Determine the (x, y) coordinate at the center of the cell enclosing the given text.  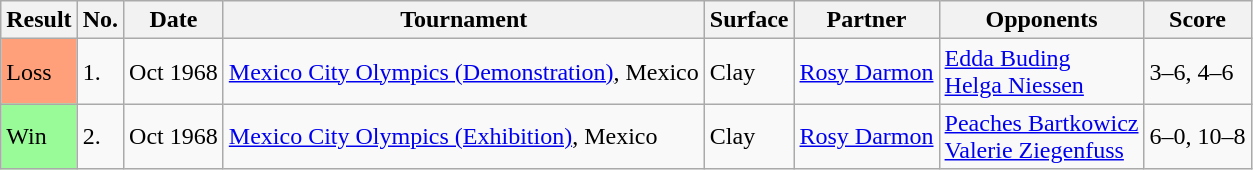
Partner (866, 20)
Opponents (1042, 20)
2. (100, 136)
Win (39, 136)
Peaches Bartkowicz Valerie Ziegenfuss (1042, 136)
6–0, 10–8 (1198, 136)
No. (100, 20)
Surface (749, 20)
Tournament (464, 20)
Mexico City Olympics (Exhibition), Mexico (464, 136)
Date (174, 20)
Result (39, 20)
Score (1198, 20)
3–6, 4–6 (1198, 72)
Edda Buding Helga Niessen (1042, 72)
Mexico City Olympics (Demonstration), Mexico (464, 72)
Loss (39, 72)
1. (100, 72)
